Extract the (x, y) coordinate from the center of the cell holding the provided text.  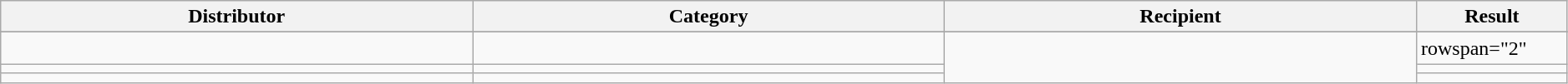
rowspan="2" (1492, 48)
Result (1492, 17)
Recipient (1181, 17)
Distributor (237, 17)
Category (708, 17)
